For the text-containing cell, return its midpoint in (X, Y) coordinate format. 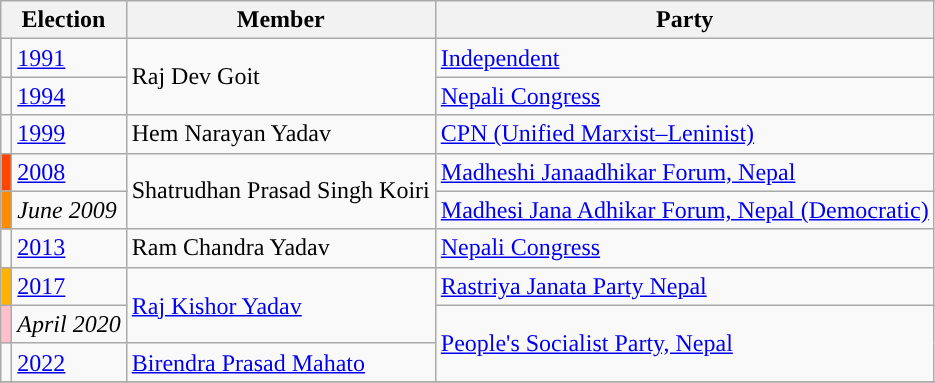
Raj Kishor Yadav (280, 305)
Hem Narayan Yadav (280, 134)
June 2009 (69, 210)
Madheshi Janaadhikar Forum, Nepal (684, 172)
Member (280, 20)
Rastriya Janata Party Nepal (684, 286)
Independent (684, 58)
April 2020 (69, 324)
2022 (69, 362)
CPN (Unified Marxist–Leninist) (684, 134)
2017 (69, 286)
People's Socialist Party, Nepal (684, 343)
Birendra Prasad Mahato (280, 362)
Party (684, 20)
Ram Chandra Yadav (280, 248)
2013 (69, 248)
1999 (69, 134)
Raj Dev Goit (280, 77)
Madhesi Jana Adhikar Forum, Nepal (Democratic) (684, 210)
Election (64, 20)
1994 (69, 96)
2008 (69, 172)
1991 (69, 58)
Shatrudhan Prasad Singh Koiri (280, 191)
